Identify which cell holds the provided text, then report its (x, y) central coordinate. 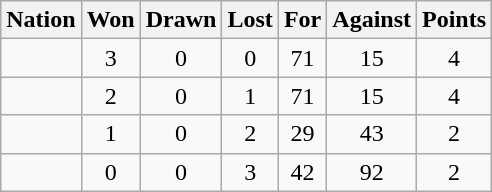
Drawn (181, 20)
Lost (250, 20)
29 (302, 134)
Won (110, 20)
Nation (41, 20)
42 (302, 172)
Points (454, 20)
43 (372, 134)
92 (372, 172)
Against (372, 20)
For (302, 20)
